From the cell containing the given text, extract its center point as [x, y] coordinate. 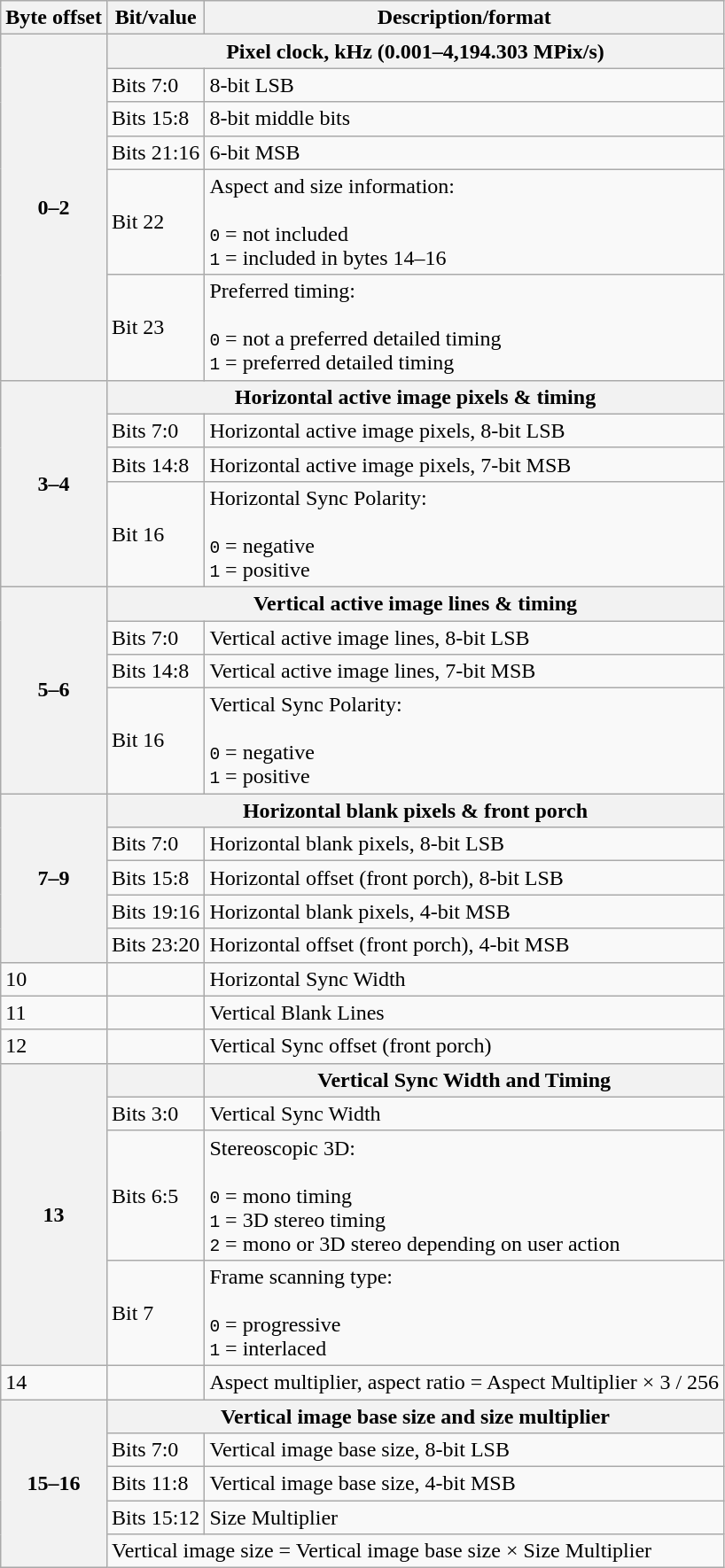
Pixel clock, kHz (0.001–4,194.303 MPix/s) [415, 51]
Horizontal offset (front porch), 8-bit LSB [464, 878]
8-bit middle bits [464, 119]
Bits 19:16 [155, 912]
5–6 [54, 689]
Horizontal active image pixels, 8-bit LSB [464, 431]
Horizontal Sync Polarity:0 = negative 1 = positive [464, 533]
Vertical Blank Lines [464, 1013]
7–9 [54, 878]
Horizontal blank pixels, 4-bit MSB [464, 912]
Horizontal offset (front porch), 4-bit MSB [464, 945]
0–2 [54, 207]
Byte offset [54, 18]
6-bit MSB [464, 152]
10 [54, 979]
Horizontal active image pixels, 7-bit MSB [464, 464]
Vertical image size = Vertical image base size × Size Multiplier [415, 1551]
Aspect and size information:0 = not included 1 = included in bytes 14–16 [464, 221]
Vertical image base size, 8-bit LSB [464, 1450]
Bits 23:20 [155, 945]
Vertical active image lines, 8-bit LSB [464, 637]
Vertical active image lines, 7-bit MSB [464, 671]
Bit 7 [155, 1313]
Bit/value [155, 18]
8-bit LSB [464, 85]
Vertical active image lines & timing [415, 603]
3–4 [54, 484]
Stereoscopic 3D:0 = mono timing 1 = 3D stereo timing 2 = mono or 3D stereo depending on user action [464, 1195]
11 [54, 1013]
Bits 21:16 [155, 152]
Horizontal active image pixels & timing [415, 397]
15–16 [54, 1484]
Bit 22 [155, 221]
12 [54, 1046]
13 [54, 1214]
Bits 3:0 [155, 1114]
Vertical Sync Width and Timing [464, 1080]
Horizontal blank pixels & front porch [415, 811]
Frame scanning type:0 = progressive 1 = interlaced [464, 1313]
14 [54, 1382]
Bits 11:8 [155, 1484]
Preferred timing:0 = not a preferred detailed timing 1 = preferred detailed timing [464, 328]
Bit 23 [155, 328]
Bits 15:12 [155, 1518]
Size Multiplier [464, 1518]
Vertical Sync Width [464, 1114]
Vertical image base size, 4-bit MSB [464, 1484]
Description/format [464, 18]
Bits 6:5 [155, 1195]
Vertical image base size and size multiplier [415, 1417]
Vertical Sync offset (front porch) [464, 1046]
Horizontal Sync Width [464, 979]
Horizontal blank pixels, 8-bit LSB [464, 844]
Aspect multiplier, aspect ratio = Aspect Multiplier × 3 / 256 [464, 1382]
Vertical Sync Polarity:0 = negative 1 = positive [464, 741]
